Detect which cell encompasses the target text, then output its [x, y] center coordinate. 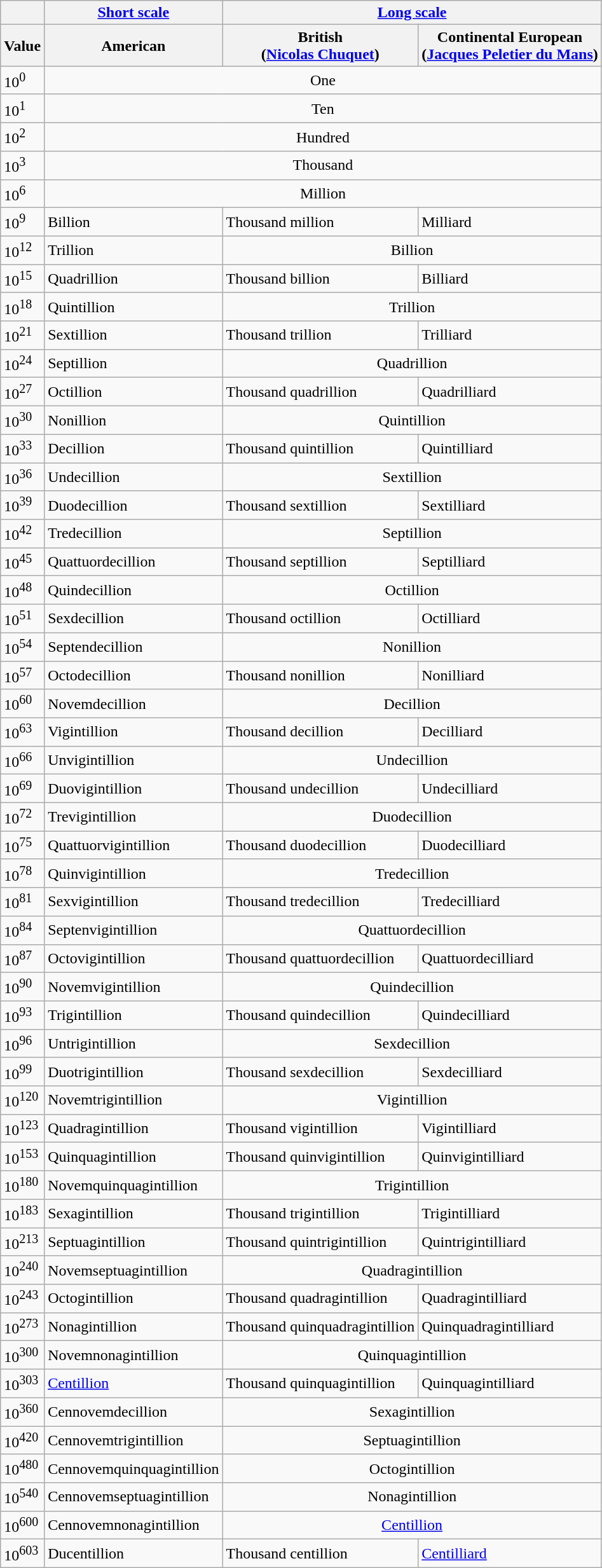
Quintrigintilliard [510, 1242]
Tredecilliard [510, 902]
Thousand quadrillion [320, 392]
Quattuordecilliard [510, 959]
Octovigintillion [133, 959]
Thousand quindecillion [320, 1015]
Novemquinquagintillion [133, 1185]
Thousand [323, 165]
10213 [23, 1242]
Undecilliard [510, 788]
10600 [23, 1525]
Short scale [133, 13]
Thousand nonillion [320, 675]
10360 [23, 1412]
Thousand septillion [320, 562]
1093 [23, 1015]
Value [23, 46]
Novemtrigintillion [133, 1100]
Cennovemseptuagintillion [133, 1497]
Thousand quinquagintillion [320, 1384]
109 [23, 223]
10123 [23, 1128]
Thousand undecillion [320, 788]
101 [23, 108]
1096 [23, 1044]
Vigintilliard [510, 1128]
Quattuorvigintillion [133, 846]
Quinquadragintilliard [510, 1326]
Thousand billion [320, 279]
1018 [23, 306]
Septendecillion [133, 647]
10240 [23, 1270]
1036 [23, 477]
1060 [23, 703]
Decilliard [510, 732]
106 [23, 193]
Septilliard [510, 562]
Centilliard [510, 1554]
Billiard [510, 279]
Novemseptuagintillion [133, 1270]
10120 [23, 1100]
1090 [23, 987]
Thousand octillion [320, 618]
Thousand quinvigintillion [320, 1157]
Cennovemdecillion [133, 1412]
Thousand tredecillion [320, 902]
Trigintilliard [510, 1213]
Duovigintillion [133, 788]
One [323, 80]
1021 [23, 336]
Octilliard [510, 618]
Unvigintillion [133, 760]
Novemdecillion [133, 703]
1027 [23, 392]
Milliard [510, 223]
Duotrigintillion [133, 1072]
Ten [323, 108]
Thousand million [320, 223]
Cennovemnonagintillion [133, 1525]
10420 [23, 1440]
1015 [23, 279]
10480 [23, 1469]
Septenvigintillion [133, 931]
Duodecilliard [510, 846]
Quinvigintillion [133, 874]
Sexvigintillion [133, 902]
Ducentillion [133, 1554]
Thousand trigintillion [320, 1213]
1072 [23, 816]
10153 [23, 1157]
Thousand decillion [320, 732]
Quinvigintilliard [510, 1157]
Thousand centillion [320, 1554]
Thousand quintillion [320, 449]
1012 [23, 251]
Thousand trillion [320, 336]
1087 [23, 959]
1048 [23, 590]
Quintilliard [510, 449]
10180 [23, 1185]
Thousand duodecillion [320, 846]
1051 [23, 618]
10303 [23, 1384]
1042 [23, 534]
British (Nicolas Chuquet) [320, 46]
Novemnonagintillion [133, 1356]
1024 [23, 364]
10273 [23, 1326]
1084 [23, 931]
1057 [23, 675]
Quinquagintilliard [510, 1384]
1033 [23, 449]
1054 [23, 647]
Untrigintillion [133, 1044]
102 [23, 137]
Quadragintilliard [510, 1298]
Octodecillion [133, 675]
Quadrilliard [510, 392]
10540 [23, 1497]
Million [323, 193]
Cennovemquinquagintillion [133, 1469]
10603 [23, 1554]
1075 [23, 846]
10243 [23, 1298]
1039 [23, 505]
1078 [23, 874]
1063 [23, 732]
Thousand sextillion [320, 505]
Trevigintillion [133, 816]
1069 [23, 788]
103 [23, 165]
Sextilliard [510, 505]
Thousand sexdecillion [320, 1072]
1030 [23, 421]
Hundred [323, 137]
Novemvigintillion [133, 987]
Quindecilliard [510, 1015]
American [133, 46]
Thousand quadragintillion [320, 1298]
Thousand quintrigintillion [320, 1242]
10300 [23, 1356]
1045 [23, 562]
1099 [23, 1072]
1066 [23, 760]
Sexdecilliard [510, 1072]
10183 [23, 1213]
Nonilliard [510, 675]
Long scale [412, 13]
100 [23, 80]
Thousand quattuordecillion [320, 959]
1081 [23, 902]
Cennovemtrigintillion [133, 1440]
Thousand quinquadragintillion [320, 1326]
Thousand vigintillion [320, 1128]
Trilliard [510, 336]
Continental European (Jacques Peletier du Mans) [510, 46]
